Scan for the cell matching the given text and deliver its (x, y) coordinate at center. 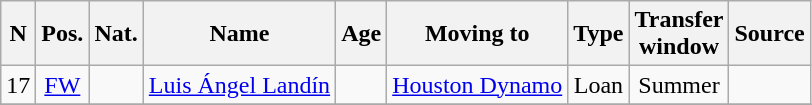
FW (62, 85)
Luis Ángel Landín (239, 85)
Age (362, 34)
Nat. (116, 34)
Houston Dynamo (478, 85)
Transferwindow (679, 34)
N (18, 34)
Moving to (478, 34)
Loan (598, 85)
Pos. (62, 34)
Name (239, 34)
Summer (679, 85)
17 (18, 85)
Type (598, 34)
Source (770, 34)
